Identify which cell holds the provided text, then report its [X, Y] central coordinate. 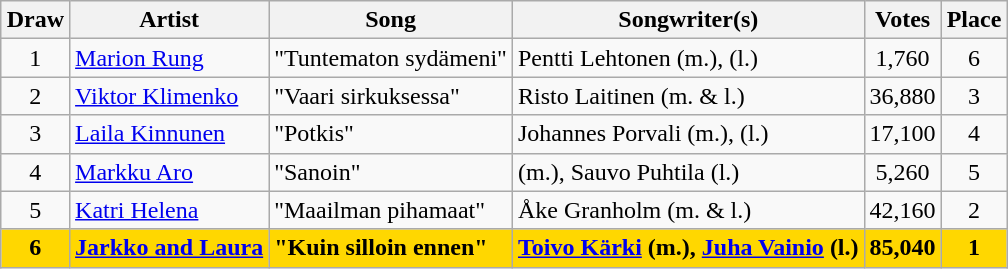
36,880 [902, 96]
Risto Laitinen (m. & l.) [688, 96]
Place [974, 20]
Songwriter(s) [688, 20]
Viktor Klimenko [170, 96]
Song [391, 20]
"Maailman pihamaat" [391, 210]
"Tuntematon sydämeni" [391, 58]
Jarkko and Laura [170, 248]
"Vaari sirkuksessa" [391, 96]
85,040 [902, 248]
Marion Rung [170, 58]
(m.), Sauvo Puhtila (l.) [688, 172]
Markku Aro [170, 172]
Artist [170, 20]
17,100 [902, 134]
5,260 [902, 172]
Johannes Porvali (m.), (l.) [688, 134]
42,160 [902, 210]
Toivo Kärki (m.), Juha Vainio (l.) [688, 248]
"Kuin silloin ennen" [391, 248]
1,760 [902, 58]
"Potkis" [391, 134]
Laila Kinnunen [170, 134]
Katri Helena [170, 210]
Pentti Lehtonen (m.), (l.) [688, 58]
"Sanoin" [391, 172]
Draw [35, 20]
Åke Granholm (m. & l.) [688, 210]
Votes [902, 20]
